Search for the cell housing the specified text and yield its [X, Y] center coordinate. 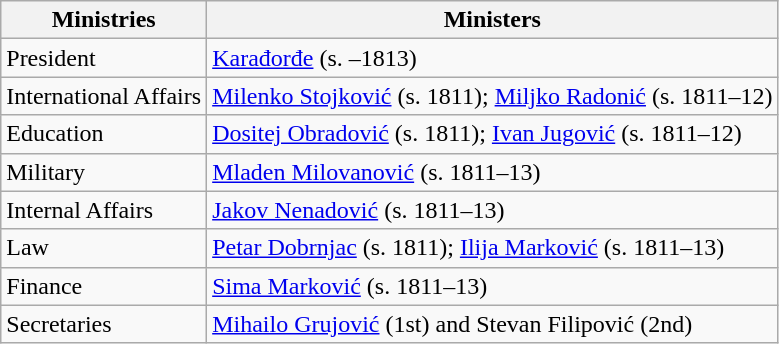
Law [104, 248]
Jakov Nenadović (s. 1811–13) [492, 210]
President [104, 58]
Dositej Obradović (s. 1811); Ivan Jugović (s. 1811–12) [492, 134]
Milenko Stojković (s. 1811); Miljko Radonić (s. 1811–12) [492, 96]
Finance [104, 286]
Education [104, 134]
Secretaries [104, 324]
Mihailo Grujović (1st) and Stevan Filipović (2nd) [492, 324]
Internal Affairs [104, 210]
Petar Dobrnjac (s. 1811); Ilija Marković (s. 1811–13) [492, 248]
Military [104, 172]
Karađorđe (s. –1813) [492, 58]
Ministries [104, 20]
International Affairs [104, 96]
Ministers [492, 20]
Sima Marković (s. 1811–13) [492, 286]
Mladen Milovanović (s. 1811–13) [492, 172]
